Return (X, Y) of the center of cell containing provided text 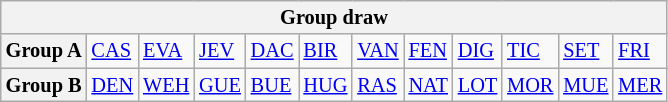
GUE (220, 85)
DIG (478, 51)
RAS (378, 85)
BIR (325, 51)
HUG (325, 85)
VAN (378, 51)
Group draw (334, 17)
LOT (478, 85)
TIC (530, 51)
CAS (113, 51)
Group A (44, 51)
Group B (44, 85)
WEH (166, 85)
SET (586, 51)
DAC (272, 51)
MUE (586, 85)
MOR (530, 85)
BUE (272, 85)
EVA (166, 51)
FEN (428, 51)
FRI (640, 51)
NAT (428, 85)
DEN (113, 85)
MER (640, 85)
JEV (220, 51)
